Provide the [x, y] coordinate of the cell's center where the given text is located.  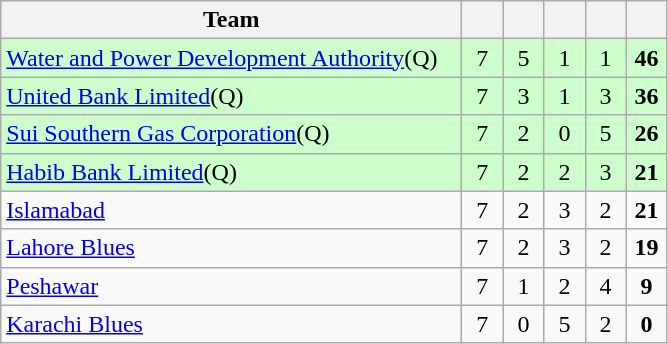
46 [646, 58]
26 [646, 134]
9 [646, 286]
Peshawar [232, 286]
Water and Power Development Authority(Q) [232, 58]
Islamabad [232, 210]
19 [646, 248]
Karachi Blues [232, 324]
36 [646, 96]
4 [606, 286]
Sui Southern Gas Corporation(Q) [232, 134]
Habib Bank Limited(Q) [232, 172]
United Bank Limited(Q) [232, 96]
Team [232, 20]
Lahore Blues [232, 248]
